Search for the cell housing the specified text and yield its [x, y] center coordinate. 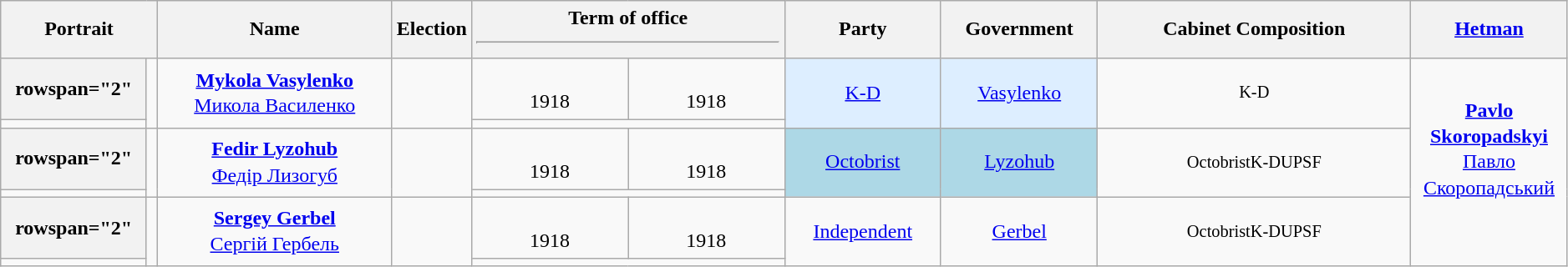
Vasylenko [1019, 93]
Sergey GerbelСергій Гербель [274, 232]
PavloSkoropadskyiПавлоСкоропадський [1489, 162]
Government [1019, 30]
Hetman [1489, 30]
Gerbel [1019, 232]
Term of office [628, 30]
Party [862, 30]
Name [274, 30]
Fedir LyzohubФедір Лизогуб [274, 162]
Portrait [79, 30]
Octobrist [862, 162]
Lyzohub [1019, 162]
Cabinet Composition [1255, 30]
Independent [862, 232]
Election [431, 30]
Mykola VasylenkoМикола Василенко [274, 93]
